Find where the given text appears and provide that cell's center as (x, y) coordinate. 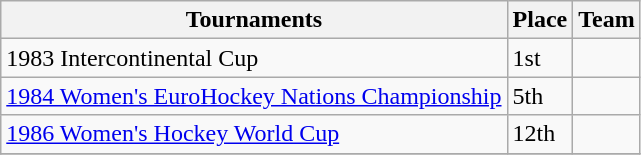
1986 Women's Hockey World Cup (254, 134)
1984 Women's EuroHockey Nations Championship (254, 96)
1983 Intercontinental Cup (254, 58)
Tournaments (254, 20)
Place (540, 20)
5th (540, 96)
12th (540, 134)
1st (540, 58)
Team (607, 20)
